Capture the cell that displays the provided text and extract its [X, Y] central coordinate. 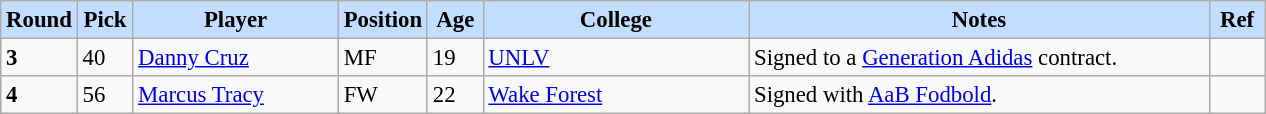
Notes [980, 20]
Marcus Tracy [236, 95]
Danny Cruz [236, 58]
MF [382, 58]
Position [382, 20]
Pick [105, 20]
56 [105, 95]
Signed with AaB Fodbold. [980, 95]
FW [382, 95]
Round [39, 20]
4 [39, 95]
Ref [1237, 20]
UNLV [616, 58]
3 [39, 58]
22 [455, 95]
College [616, 20]
Age [455, 20]
Wake Forest [616, 95]
Player [236, 20]
40 [105, 58]
19 [455, 58]
Signed to a Generation Adidas contract. [980, 58]
